For the text-containing cell, return its midpoint in (x, y) coordinate format. 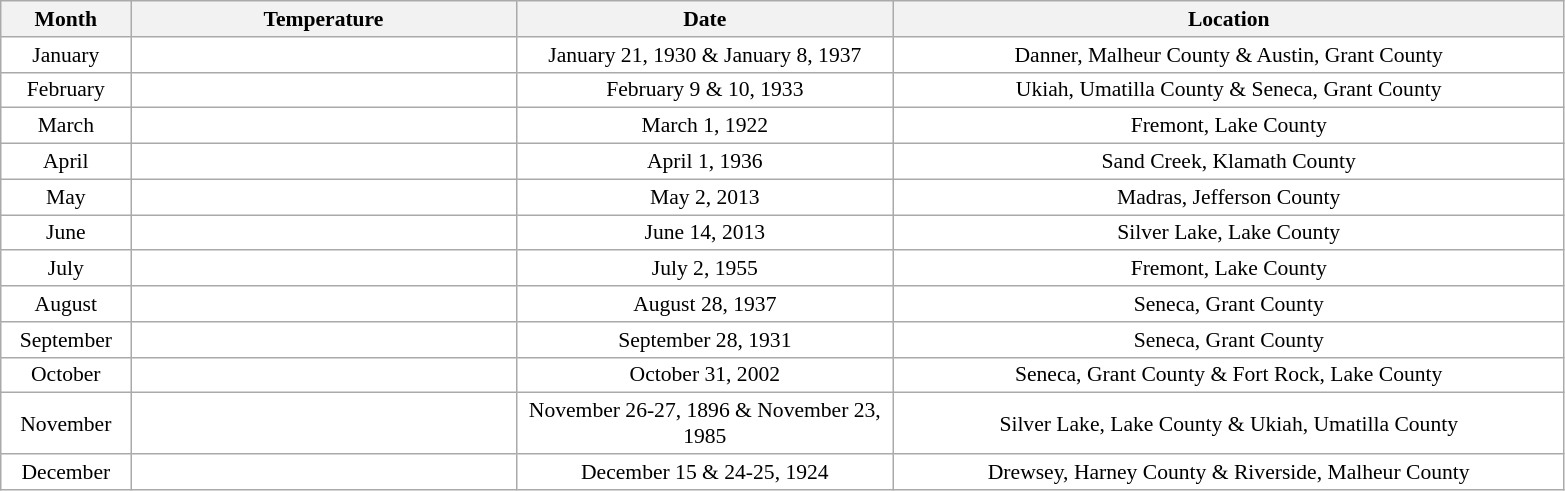
Silver Lake, Lake County & Ukiah, Umatilla County (1229, 424)
Silver Lake, Lake County (1229, 233)
Month (66, 19)
Location (1229, 19)
Drewsey, Harney County & Riverside, Malheur County (1229, 472)
November 26-27, 1896 & November 23, 1985 (705, 424)
Seneca, Grant County & Fort Rock, Lake County (1229, 375)
January 21, 1930 & January 8, 1937 (705, 55)
October 31, 2002 (705, 375)
February 9 & 10, 1933 (705, 90)
April (66, 162)
Temperature (324, 19)
May (66, 197)
March (66, 126)
September (66, 340)
June 14, 2013 (705, 233)
May 2, 2013 (705, 197)
Date (705, 19)
August (66, 304)
July (66, 269)
Madras, Jefferson County (1229, 197)
April 1, 1936 (705, 162)
March 1, 1922 (705, 126)
June (66, 233)
August 28, 1937 (705, 304)
November (66, 424)
Sand Creek, Klamath County (1229, 162)
January (66, 55)
December (66, 472)
October (66, 375)
December 15 & 24-25, 1924 (705, 472)
Ukiah, Umatilla County & Seneca, Grant County (1229, 90)
September 28, 1931 (705, 340)
Danner, Malheur County & Austin, Grant County (1229, 55)
February (66, 90)
July 2, 1955 (705, 269)
